For the text-containing cell, return its midpoint in [x, y] coordinate format. 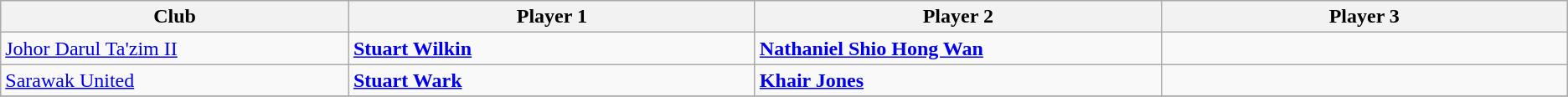
Stuart Wilkin [551, 48]
Khair Jones [958, 80]
Player 2 [958, 17]
Player 3 [1364, 17]
Stuart Wark [551, 80]
Player 1 [551, 17]
Nathaniel Shio Hong Wan [958, 48]
Club [175, 17]
Sarawak United [175, 80]
Johor Darul Ta'zim II [175, 48]
